Detect which cell encompasses the target text, then output its [X, Y] center coordinate. 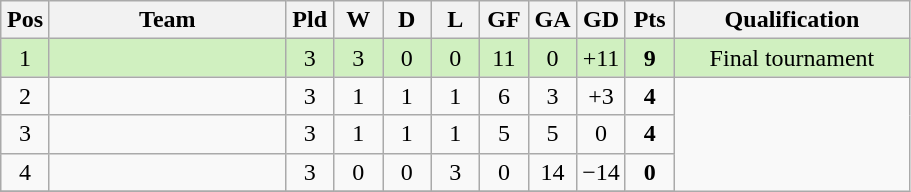
Qualification [792, 20]
GA [552, 20]
+3 [602, 96]
−14 [602, 172]
9 [650, 58]
Team [167, 20]
GF [504, 20]
2 [26, 96]
Final tournament [792, 58]
6 [504, 96]
W [358, 20]
+11 [602, 58]
L [456, 20]
11 [504, 58]
Pos [26, 20]
Pts [650, 20]
GD [602, 20]
14 [552, 172]
Pld [310, 20]
D [406, 20]
